Provide the (x, y) coordinate of the cell's center where the given text is located.  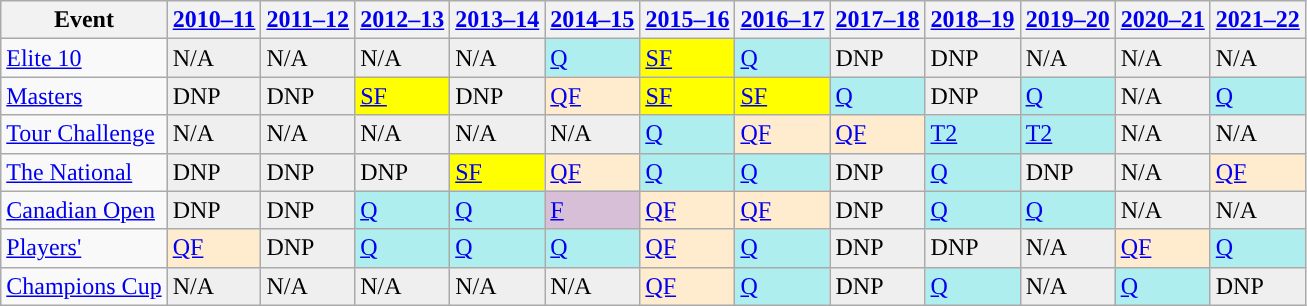
2019–20 (1068, 20)
2015–16 (688, 20)
Event (84, 20)
Canadian Open (84, 210)
Tour Challenge (84, 134)
Champions Cup (84, 286)
2014–15 (592, 20)
The National (84, 172)
2016–17 (782, 20)
2010–11 (214, 20)
Masters (84, 96)
2011–12 (308, 20)
2020–21 (1162, 20)
Elite 10 (84, 58)
2018–19 (972, 20)
2021–22 (1258, 20)
2013–14 (498, 20)
2012–13 (402, 20)
F (592, 210)
2017–18 (878, 20)
Players' (84, 248)
